Output the [x, y] coordinate of the center of the cell containing the given text.  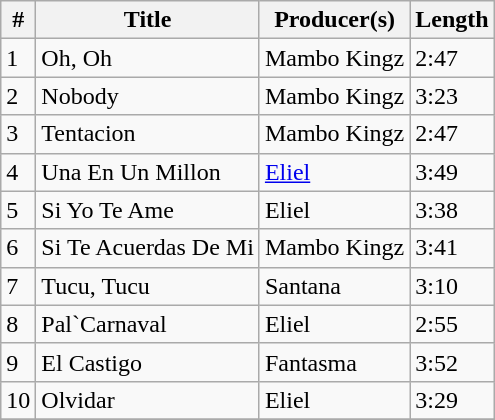
Santana [334, 286]
9 [18, 362]
1 [18, 58]
Length [452, 20]
3:29 [452, 400]
Si Te Acuerdas De Mi [148, 248]
3 [18, 134]
3:23 [452, 96]
10 [18, 400]
4 [18, 172]
El Castigo [148, 362]
Oh, Oh [148, 58]
3:52 [452, 362]
3:41 [452, 248]
5 [18, 210]
3:49 [452, 172]
2:55 [452, 324]
Title [148, 20]
Pal`Carnaval [148, 324]
Olvidar [148, 400]
7 [18, 286]
Si Yo Te Ame [148, 210]
Producer(s) [334, 20]
Nobody [148, 96]
3:10 [452, 286]
3:38 [452, 210]
Tentacion [148, 134]
Una En Un Millon [148, 172]
Fantasma [334, 362]
2 [18, 96]
# [18, 20]
6 [18, 248]
Tucu, Tucu [148, 286]
8 [18, 324]
